Provide the [X, Y] coordinate of the cell's center where the given text is located.  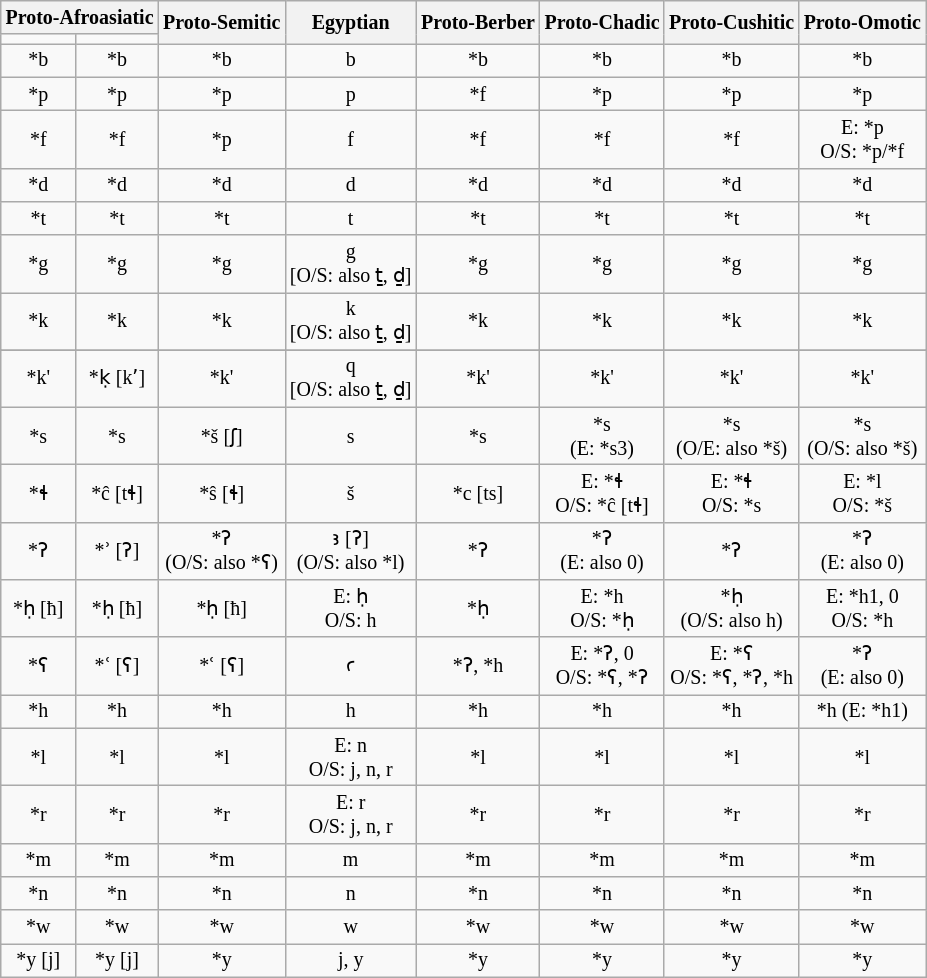
E: *ʔ, 0 O/S: *ʕ, *ʔ [602, 666]
Proto-Berber [478, 22]
Proto-Afroasiatic [80, 18]
*c [ts] [478, 494]
*ŝ [ɬ] [222, 494]
k [O/S: also ṯ, ḏ] [350, 322]
q [O/S: also ṯ, ḏ] [350, 378]
E: *ɬ O/S: *ĉ [tɬ] [602, 494]
t [350, 218]
j, y [350, 960]
E: *l O/S: *š [862, 494]
g [O/S: also ṯ, ḏ] [350, 264]
*s (O/S: also *š) [862, 436]
E: n O/S: j, n, r [350, 758]
*ɬ [38, 494]
E: *h O/S: *ḥ [602, 608]
*ḥ [478, 608]
b [350, 60]
*ʔ (O/S: also *ʕ) [222, 552]
E: ḥ O/S: h [350, 608]
p [350, 94]
w [350, 926]
*š [ʃ] [222, 436]
ꜥ [350, 666]
Proto-Cushitic [732, 22]
n [350, 894]
ꜣ [ʔ] (O/S: also *l) [350, 552]
*ḥ (O/S: also h) [732, 608]
š [350, 494]
*ĉ [tɬ] [118, 494]
Proto-Chadic [602, 22]
Proto-Semitic [222, 22]
E: *ɬ O/S: *s [732, 494]
*s (E: *s3) [602, 436]
s [350, 436]
*h (E: *h1) [862, 712]
*ʔ, *h [478, 666]
*ʕ [38, 666]
Proto-Omotic [862, 22]
*ʾ [ʔ] [118, 552]
*s (O/E: also *š) [732, 436]
m [350, 860]
E: *h1, 0 O/S: *h [862, 608]
Egyptian [350, 22]
h [350, 712]
E: r O/S: j, n, r [350, 814]
f [350, 140]
E: *ʕ O/S: *ʕ, *ʔ, *h [732, 666]
E: *p O/S: *p/*f [862, 140]
d [350, 184]
*ḳ [kʼ] [118, 378]
